From the cell containing the given text, extract its center point as [X, Y] coordinate. 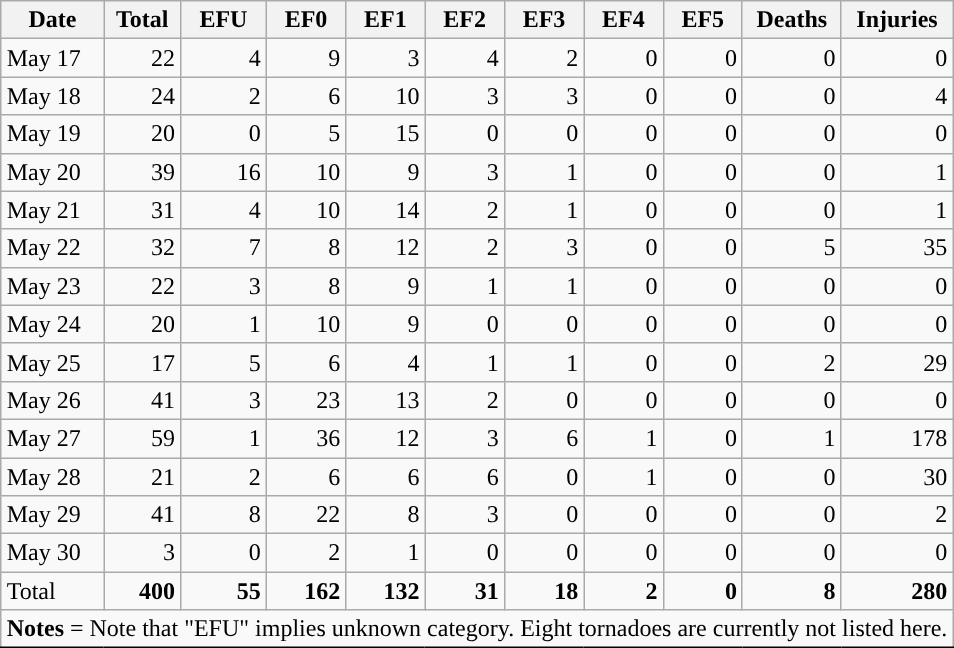
May 19 [52, 134]
EF4 [624, 20]
15 [386, 134]
132 [386, 591]
May 28 [52, 477]
EF0 [306, 20]
21 [142, 477]
59 [142, 438]
Date [52, 20]
EF3 [544, 20]
May 25 [52, 362]
35 [897, 248]
23 [306, 400]
32 [142, 248]
May 23 [52, 286]
May 22 [52, 248]
24 [142, 96]
EFU [224, 20]
EF5 [702, 20]
280 [897, 591]
39 [142, 172]
16 [224, 172]
30 [897, 477]
162 [306, 591]
EF2 [464, 20]
17 [142, 362]
May 30 [52, 553]
May 20 [52, 172]
May 18 [52, 96]
36 [306, 438]
55 [224, 591]
178 [897, 438]
May 24 [52, 324]
Notes = Note that "EFU" implies unknown category. Eight tornadoes are currently not listed here. [477, 629]
Deaths [792, 20]
May 17 [52, 58]
400 [142, 591]
13 [386, 400]
7 [224, 248]
Injuries [897, 20]
14 [386, 210]
EF1 [386, 20]
May 21 [52, 210]
29 [897, 362]
18 [544, 591]
May 29 [52, 515]
May 27 [52, 438]
May 26 [52, 400]
